Capture the cell that displays the provided text and extract its [x, y] central coordinate. 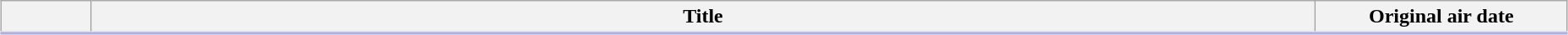
Original air date [1441, 17]
Title [703, 17]
